Find where the given text appears and provide that cell's center as (x, y) coordinate. 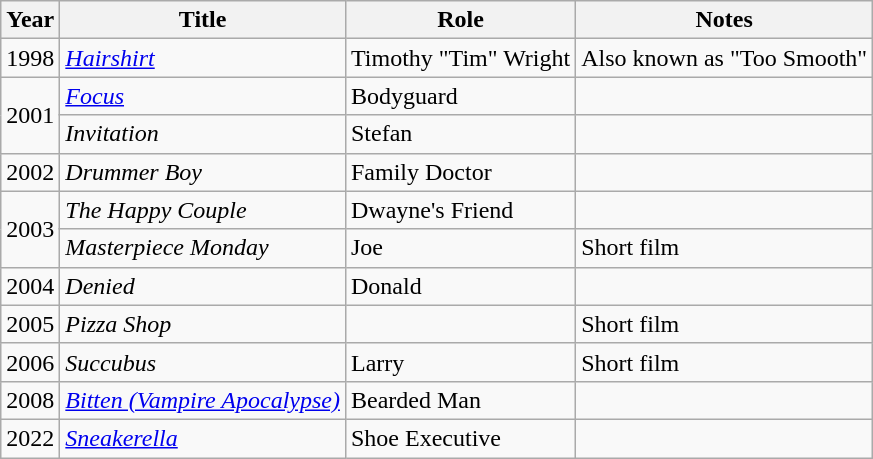
2003 (30, 229)
1998 (30, 58)
Invitation (203, 134)
2001 (30, 115)
Bodyguard (460, 96)
Bearded Man (460, 400)
Year (30, 20)
Pizza Shop (203, 324)
Joe (460, 248)
2006 (30, 362)
Family Doctor (460, 172)
Timothy "Tim" Wright (460, 58)
Notes (724, 20)
Denied (203, 286)
The Happy Couple (203, 210)
Also known as "Too Smooth" (724, 58)
2022 (30, 438)
Hairshirt (203, 58)
Bitten (Vampire Apocalypse) (203, 400)
Focus (203, 96)
Donald (460, 286)
Shoe Executive (460, 438)
Title (203, 20)
Larry (460, 362)
Succubus (203, 362)
2002 (30, 172)
Drummer Boy (203, 172)
Masterpiece Monday (203, 248)
Role (460, 20)
2005 (30, 324)
2008 (30, 400)
Stefan (460, 134)
2004 (30, 286)
Sneakerella (203, 438)
Dwayne's Friend (460, 210)
